Find where the given text appears and provide that cell's center as (x, y) coordinate. 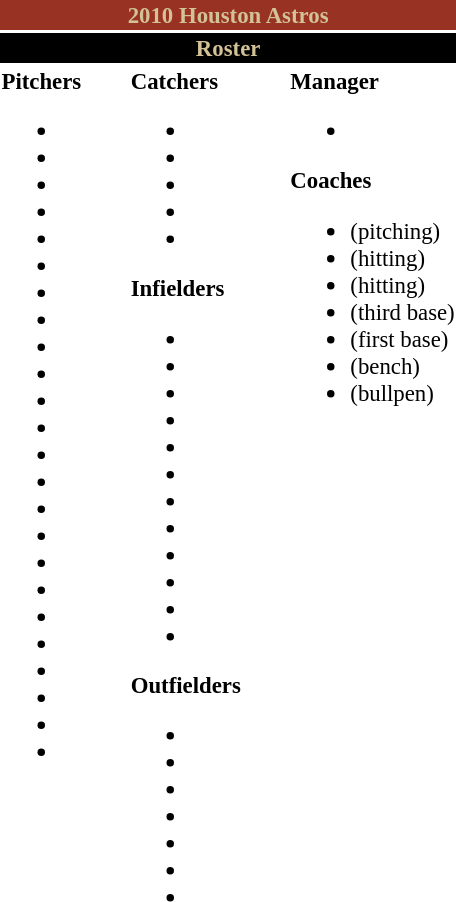
2010 Houston Astros (228, 15)
Roster (228, 48)
